Output the (X, Y) coordinate of the center of the cell containing the given text.  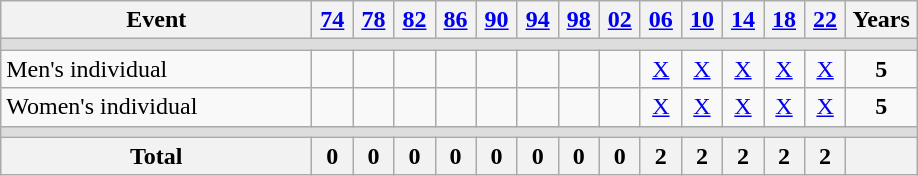
Years (882, 20)
02 (620, 20)
74 (332, 20)
22 (826, 20)
Event (156, 20)
94 (538, 20)
18 (784, 20)
Men's individual (156, 69)
14 (742, 20)
Total (156, 156)
90 (496, 20)
82 (414, 20)
Women's individual (156, 107)
78 (374, 20)
98 (578, 20)
86 (456, 20)
10 (702, 20)
06 (660, 20)
